Return the (X, Y) coordinate for the center point of the cell that contains the specified text.  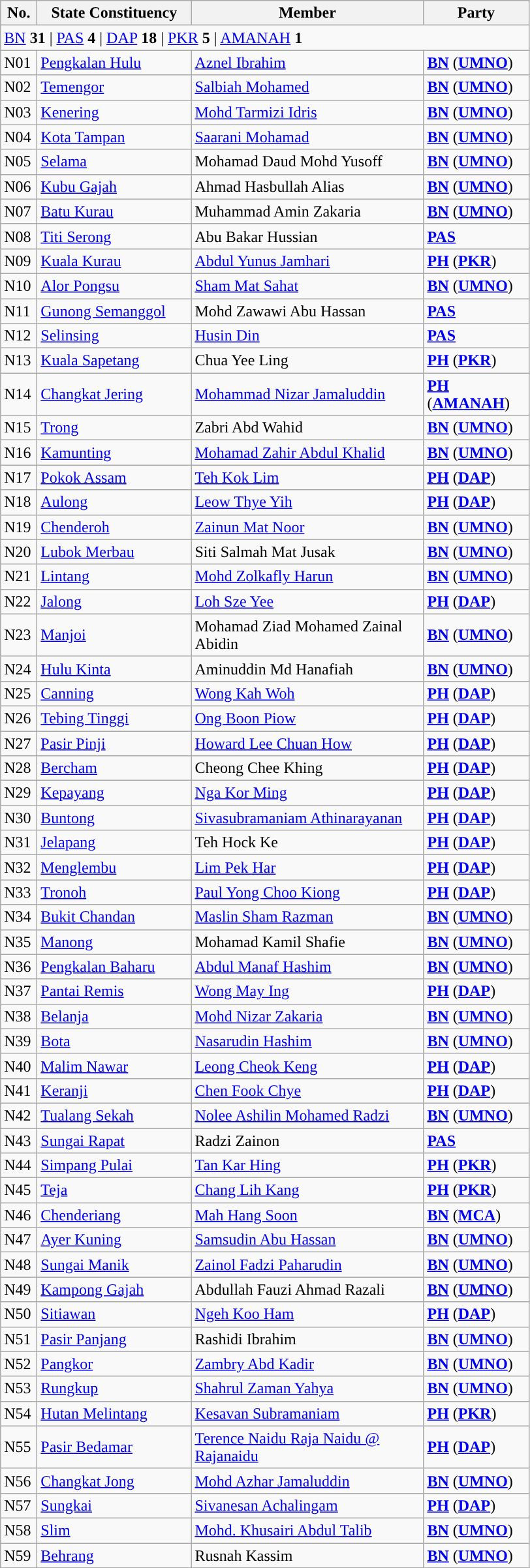
Abdullah Fauzi Ahmad Razali (307, 1289)
Aznel Ibrahim (307, 63)
Maslin Sham Razman (307, 917)
Batu Kurau (114, 211)
Sham Mat Sahat (307, 286)
N20 (19, 552)
Abdul Yunus Jamhari (307, 261)
Tronoh (114, 892)
Belanja (114, 1016)
Manjoi (114, 635)
N06 (19, 187)
Pasir Bedamar (114, 1447)
N50 (19, 1314)
Pokok Assam (114, 477)
Kuala Kurau (114, 261)
N54 (19, 1413)
Chang Lih Kang (307, 1190)
N53 (19, 1389)
Siti Salmah Mat Jusak (307, 552)
Menglembu (114, 867)
Pasir Pinji (114, 743)
N37 (19, 991)
N39 (19, 1041)
Howard Lee Chuan How (307, 743)
Kenering (114, 112)
Mohd Azhar Jamaluddin (307, 1481)
Zabri Abd Wahid (307, 428)
Mah Hang Soon (307, 1215)
Sungkai (114, 1505)
N32 (19, 867)
Buntong (114, 818)
Mohamad Daud Mohd Yusoff (307, 162)
Bukit Chandan (114, 917)
N05 (19, 162)
Malim Nawar (114, 1066)
Wong Kah Woh (307, 693)
Ngeh Koo Ham (307, 1314)
N08 (19, 236)
Ahmad Hasbullah Alias (307, 187)
BN 31 | PAS 4 | DAP 18 | PKR 5 | AMANAH 1 (265, 38)
Zainol Fadzi Paharudin (307, 1265)
Mohamad Ziad Mohamed Zainal Abidin (307, 635)
Bercham (114, 768)
N55 (19, 1447)
N03 (19, 112)
Selama (114, 162)
Ayer Kuning (114, 1240)
N35 (19, 942)
Husin Din (307, 336)
N12 (19, 336)
Titi Serong (114, 236)
Sungai Manik (114, 1265)
Simpang Pulai (114, 1166)
Sivasubramaniam Athinarayanan (307, 818)
N09 (19, 261)
N46 (19, 1215)
Teja (114, 1190)
Pantai Remis (114, 991)
Terence Naidu Raja Naidu @ Rajanaidu (307, 1447)
Chua Yee Ling (307, 361)
No. (19, 13)
N45 (19, 1190)
N16 (19, 453)
N27 (19, 743)
N38 (19, 1016)
N47 (19, 1240)
Kesavan Subramaniam (307, 1413)
Aulong (114, 502)
Tualang Sekah (114, 1115)
Selinsing (114, 336)
Bota (114, 1041)
N02 (19, 87)
Mohamad Zahir Abdul Khalid (307, 453)
Paul Yong Choo Kiong (307, 892)
N52 (19, 1364)
BN (MCA) (476, 1215)
Canning (114, 693)
Mohd Zolkafly Harun (307, 577)
Zambry Abd Kadir (307, 1364)
N22 (19, 601)
Abdul Manaf Hashim (307, 967)
Jelapang (114, 843)
Kuala Sapetang (114, 361)
N42 (19, 1115)
N15 (19, 428)
N41 (19, 1091)
Teh Kok Lim (307, 477)
Jalong (114, 601)
Sungai Rapat (114, 1141)
Behrang (114, 1556)
N56 (19, 1481)
N28 (19, 768)
Changkat Jering (114, 394)
Chenderiang (114, 1215)
N04 (19, 137)
N01 (19, 63)
N34 (19, 917)
Lubok Merbau (114, 552)
Wong May Ing (307, 991)
N18 (19, 502)
Salbiah Mohamed (307, 87)
Muhammad Amin Zakaria (307, 211)
Rusnah Kassim (307, 1556)
Mohd Zawawi Abu Hassan (307, 311)
Alor Pongsu (114, 286)
N07 (19, 211)
Saarani Mohamad (307, 137)
Tan Kar Hing (307, 1166)
Shahrul Zaman Yahya (307, 1389)
State Constituency (114, 13)
Ong Boon Piow (307, 718)
N49 (19, 1289)
Member (307, 13)
Sitiawan (114, 1314)
Zainun Mat Noor (307, 527)
Aminuddin Md Hanafiah (307, 669)
Pengkalan Hulu (114, 63)
Chen Fook Chye (307, 1091)
N29 (19, 793)
N24 (19, 669)
Temengor (114, 87)
Mohd Tarmizi Idris (307, 112)
Hutan Melintang (114, 1413)
Radzi Zainon (307, 1141)
Abu Bakar Hussian (307, 236)
Lintang (114, 577)
Pengkalan Baharu (114, 967)
Nolee Ashilin Mohamed Radzi (307, 1115)
Pangkor (114, 1364)
Hulu Kinta (114, 669)
N10 (19, 286)
Leong Cheok Keng (307, 1066)
PH (AMANAH) (476, 394)
N51 (19, 1339)
Trong (114, 428)
Rashidi Ibrahim (307, 1339)
N26 (19, 718)
Teh Hock Ke (307, 843)
Mohamad Kamil Shafie (307, 942)
Cheong Chee Khing (307, 768)
N23 (19, 635)
N57 (19, 1505)
N30 (19, 818)
Kampong Gajah (114, 1289)
N44 (19, 1166)
Mohd. Khusairi Abdul Talib (307, 1530)
Tebing Tinggi (114, 718)
N13 (19, 361)
Kepayang (114, 793)
Lim Pek Har (307, 867)
Mohd Nizar Zakaria (307, 1016)
N48 (19, 1265)
Kota Tampan (114, 137)
Manong (114, 942)
N21 (19, 577)
N33 (19, 892)
Gunong Semanggol (114, 311)
N40 (19, 1066)
Nasarudin Hashim (307, 1041)
N59 (19, 1556)
Nga Kor Ming (307, 793)
Loh Sze Yee (307, 601)
N31 (19, 843)
N17 (19, 477)
N36 (19, 967)
Changkat Jong (114, 1481)
Sivanesan Achalingam (307, 1505)
Kubu Gajah (114, 187)
N14 (19, 394)
N43 (19, 1141)
Slim (114, 1530)
N11 (19, 311)
N25 (19, 693)
Rungkup (114, 1389)
Samsudin Abu Hassan (307, 1240)
N58 (19, 1530)
Chenderoh (114, 527)
N19 (19, 527)
Party (476, 13)
Pasir Panjang (114, 1339)
Keranji (114, 1091)
Leow Thye Yih (307, 502)
Kamunting (114, 453)
Mohammad Nizar Jamaluddin (307, 394)
